Extract the [X, Y] coordinate from the center of the cell holding the provided text.  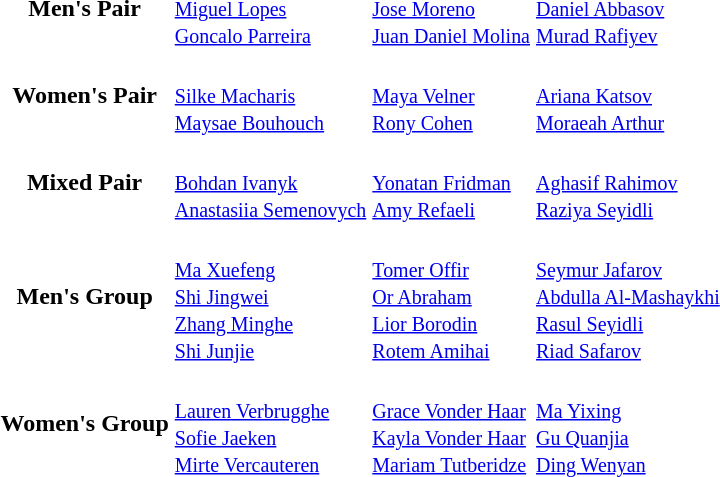
Yonatan FridmanAmy Refaeli [452, 182]
Maya VelnerRony Cohen [452, 95]
Bohdan IvanykAnastasiia Semenovych [270, 182]
Silke MacharisMaysae Bouhouch [270, 95]
Tomer OffirOr AbrahamLior BorodinRotem Amihai [452, 296]
Ma XuefengShi JingweiZhang MingheShi Junjie [270, 296]
